Determine the [x, y] coordinate at the center of the cell enclosing the given text.  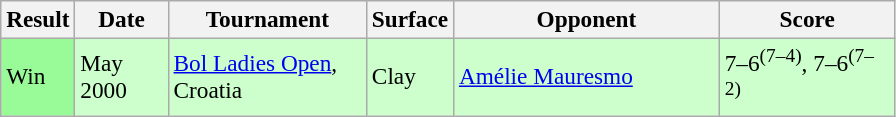
Amélie Mauresmo [587, 76]
Result [38, 19]
Score [807, 19]
Win [38, 76]
Tournament [267, 19]
7–6(7–4), 7–6(7–2) [807, 76]
Opponent [587, 19]
May 2000 [122, 76]
Surface [410, 19]
Date [122, 19]
Bol Ladies Open, Croatia [267, 76]
Clay [410, 76]
